From the cell containing the given text, extract its center point as (X, Y) coordinate. 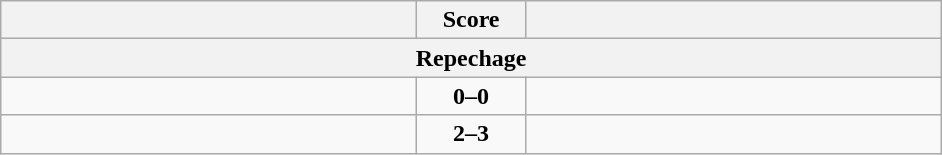
Repechage (472, 58)
2–3 (472, 134)
0–0 (472, 96)
Score (472, 20)
